Detect which cell encompasses the target text, then output its [x, y] center coordinate. 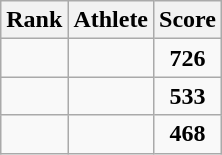
468 [188, 134]
Score [188, 20]
Athlete [111, 20]
533 [188, 96]
Rank [34, 20]
726 [188, 58]
